Provide the [x, y] coordinate of the cell's center where the given text is located.  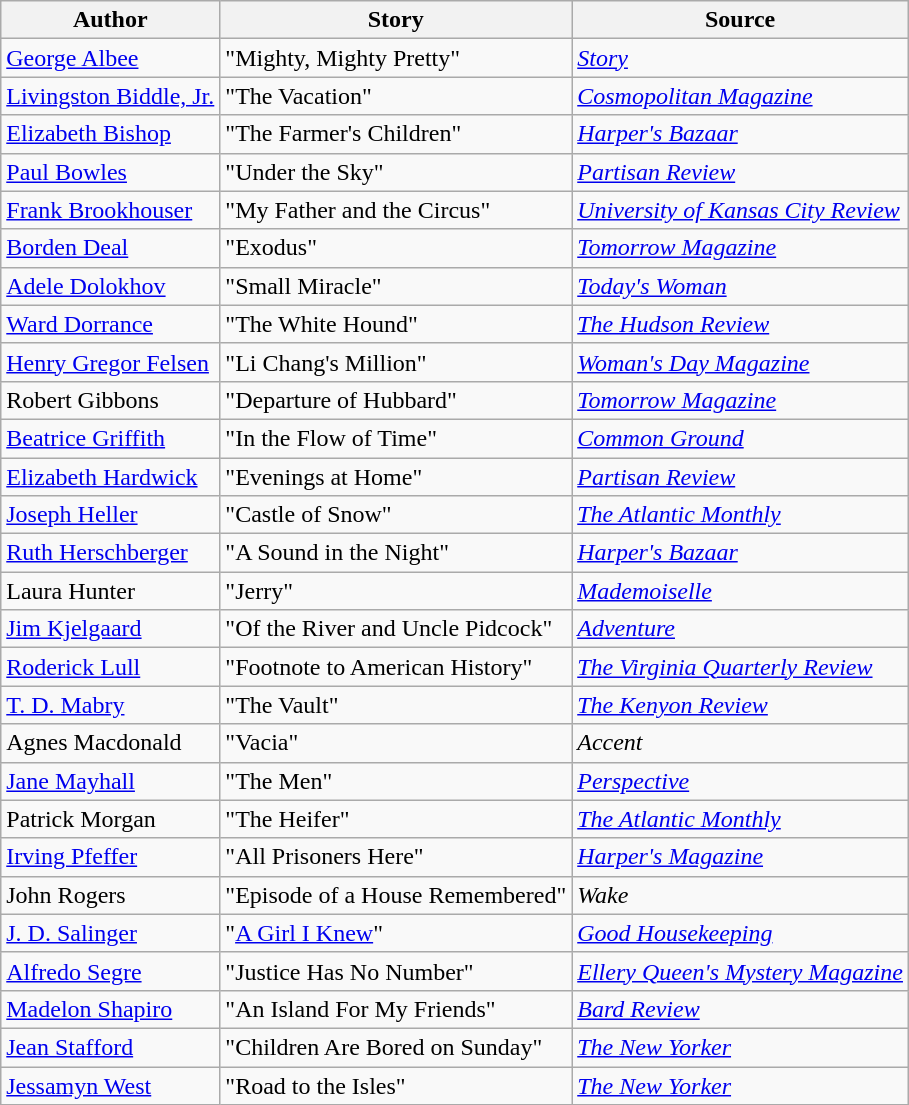
Ward Dorrance [110, 324]
"The Vault" [396, 705]
"Departure of Hubbard" [396, 400]
Roderick Lull [110, 667]
Madelon Shapiro [110, 1009]
Source [740, 20]
"A Sound in the Night" [396, 553]
Common Ground [740, 438]
"All Prisoners Here" [396, 857]
"Justice Has No Number" [396, 971]
John Rogers [110, 895]
Livingston Biddle, Jr. [110, 96]
Patrick Morgan [110, 819]
"Episode of a House Remembered" [396, 895]
"Small Miracle" [396, 286]
Wake [740, 895]
Robert Gibbons [110, 400]
Henry Gregor Felsen [110, 362]
University of Kansas City Review [740, 210]
"The Farmer's Children" [396, 134]
Elizabeth Bishop [110, 134]
George Albee [110, 58]
"A Girl I Knew" [396, 933]
"Mighty, Mighty Pretty" [396, 58]
Jim Kjelgaard [110, 629]
"An Island For My Friends" [396, 1009]
Perspective [740, 781]
Good Housekeeping [740, 933]
Jean Stafford [110, 1047]
"Exodus" [396, 248]
Woman's Day Magazine [740, 362]
The Virginia Quarterly Review [740, 667]
"My Father and the Circus" [396, 210]
"Li Chang's Million" [396, 362]
"Footnote to American History" [396, 667]
Laura Hunter [110, 591]
The Hudson Review [740, 324]
"Children Are Bored on Sunday" [396, 1047]
"Castle of Snow" [396, 515]
Mademoiselle [740, 591]
Today's Woman [740, 286]
Ellery Queen's Mystery Magazine [740, 971]
"The Men" [396, 781]
Adele Dolokhov [110, 286]
"Evenings at Home" [396, 477]
Jessamyn West [110, 1085]
Irving Pfeffer [110, 857]
Alfredo Segre [110, 971]
"Of the River and Uncle Pidcock" [396, 629]
Agnes Macdonald [110, 743]
J. D. Salinger [110, 933]
Ruth Herschberger [110, 553]
Cosmopolitan Magazine [740, 96]
"The Vacation" [396, 96]
Elizabeth Hardwick [110, 477]
"Under the Sky" [396, 172]
Beatrice Griffith [110, 438]
T. D. Mabry [110, 705]
Bard Review [740, 1009]
The Kenyon Review [740, 705]
Joseph Heller [110, 515]
"The White Hound" [396, 324]
Paul Bowles [110, 172]
Borden Deal [110, 248]
Accent [740, 743]
"Road to the Isles" [396, 1085]
Jane Mayhall [110, 781]
"Jerry" [396, 591]
"The Heifer" [396, 819]
Author [110, 20]
"Vacia" [396, 743]
Adventure [740, 629]
Frank Brookhouser [110, 210]
Harper's Magazine [740, 857]
"In the Flow of Time" [396, 438]
